Scan for the cell matching the given text and deliver its [x, y] coordinate at center. 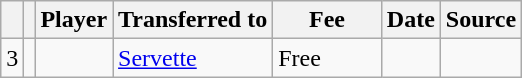
Player [74, 20]
Date [410, 20]
Source [480, 20]
Transferred to [193, 20]
Free [328, 58]
Fee [328, 20]
3 [12, 58]
Servette [193, 58]
